Return the [X, Y] coordinate for the center point of the cell that contains the specified text.  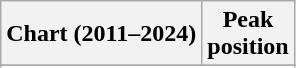
Peakposition [248, 34]
Chart (2011–2024) [102, 34]
